Pinpoint the cell where the given text exists, returning its (x, y) midpoint coordinate. 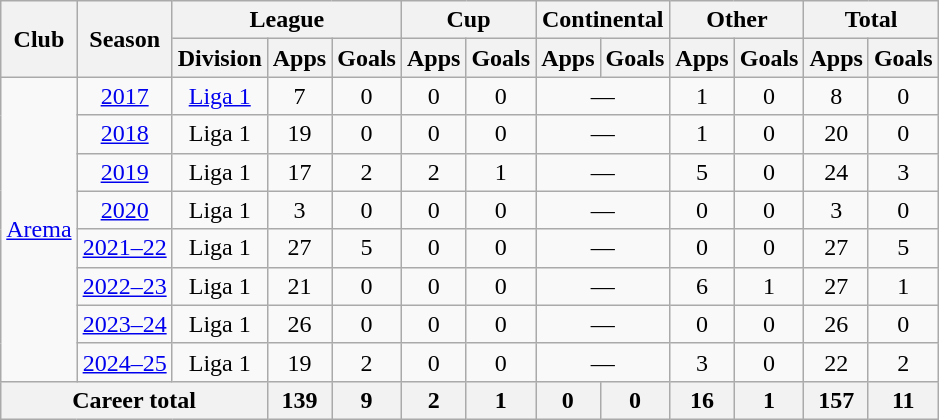
Arema (39, 229)
Total (871, 20)
157 (836, 400)
11 (903, 400)
2024–25 (124, 362)
2017 (124, 96)
2018 (124, 134)
6 (702, 286)
8 (836, 96)
2021–22 (124, 248)
9 (367, 400)
Season (124, 39)
21 (299, 286)
2020 (124, 210)
20 (836, 134)
2023–24 (124, 324)
Career total (134, 400)
2022–23 (124, 286)
Other (737, 20)
Club (39, 39)
Cup (468, 20)
22 (836, 362)
17 (299, 172)
7 (299, 96)
League (286, 20)
139 (299, 400)
24 (836, 172)
2019 (124, 172)
16 (702, 400)
Division (220, 58)
Continental (603, 20)
